Pinpoint the cell where the given text exists, returning its (x, y) midpoint coordinate. 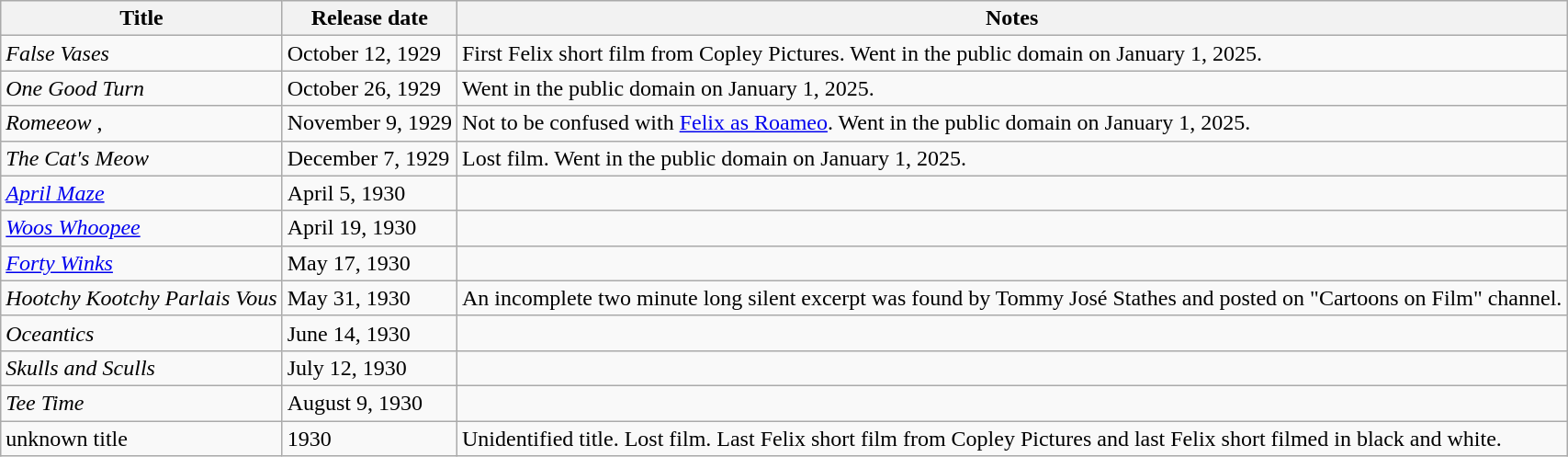
April 19, 1930 (369, 228)
False Vases (141, 53)
Hootchy Kootchy Parlais Vous (141, 298)
April 5, 1930 (369, 193)
November 9, 1929 (369, 123)
Tee Time (141, 403)
December 7, 1929 (369, 158)
Oceantics (141, 333)
Not to be confused with Felix as Roameo. Went in the public domain on January 1, 2025. (1011, 123)
Woos Whoopee (141, 228)
Title (141, 18)
June 14, 1930 (369, 333)
October 12, 1929 (369, 53)
Skulls and Sculls (141, 368)
An incomplete two minute long silent excerpt was found by Tommy José Stathes and posted on "Cartoons on Film" channel. (1011, 298)
Notes (1011, 18)
Lost film. Went in the public domain on January 1, 2025. (1011, 158)
1930 (369, 439)
May 31, 1930 (369, 298)
First Felix short film from Copley Pictures. Went in the public domain on January 1, 2025. (1011, 53)
One Good Turn (141, 88)
Unidentified title. Lost film. Last Felix short film from Copley Pictures and last Felix short filmed in black and white. (1011, 439)
Forty Winks (141, 263)
Went in the public domain on January 1, 2025. (1011, 88)
July 12, 1930 (369, 368)
May 17, 1930 (369, 263)
August 9, 1930 (369, 403)
Release date (369, 18)
Romeeow , (141, 123)
The Cat's Meow (141, 158)
unknown title (141, 439)
October 26, 1929 (369, 88)
April Maze (141, 193)
